Determine the [X, Y] coordinate at the center of the cell enclosing the given text.  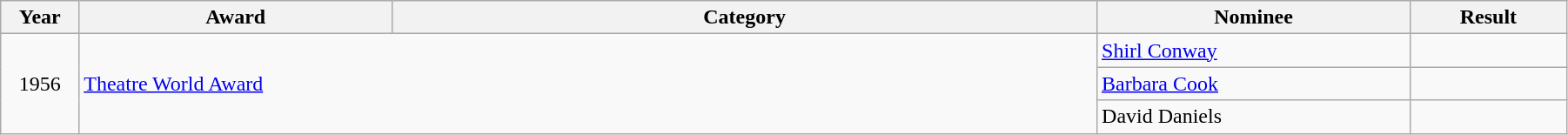
Shirl Conway [1254, 51]
Year [40, 17]
Award [236, 17]
Nominee [1254, 17]
1956 [40, 84]
Category [745, 17]
Result [1488, 17]
Barbara Cook [1254, 84]
Theatre World Award [588, 84]
David Daniels [1254, 117]
